Locate the cell with the specified text and output its (x, y) center coordinate. 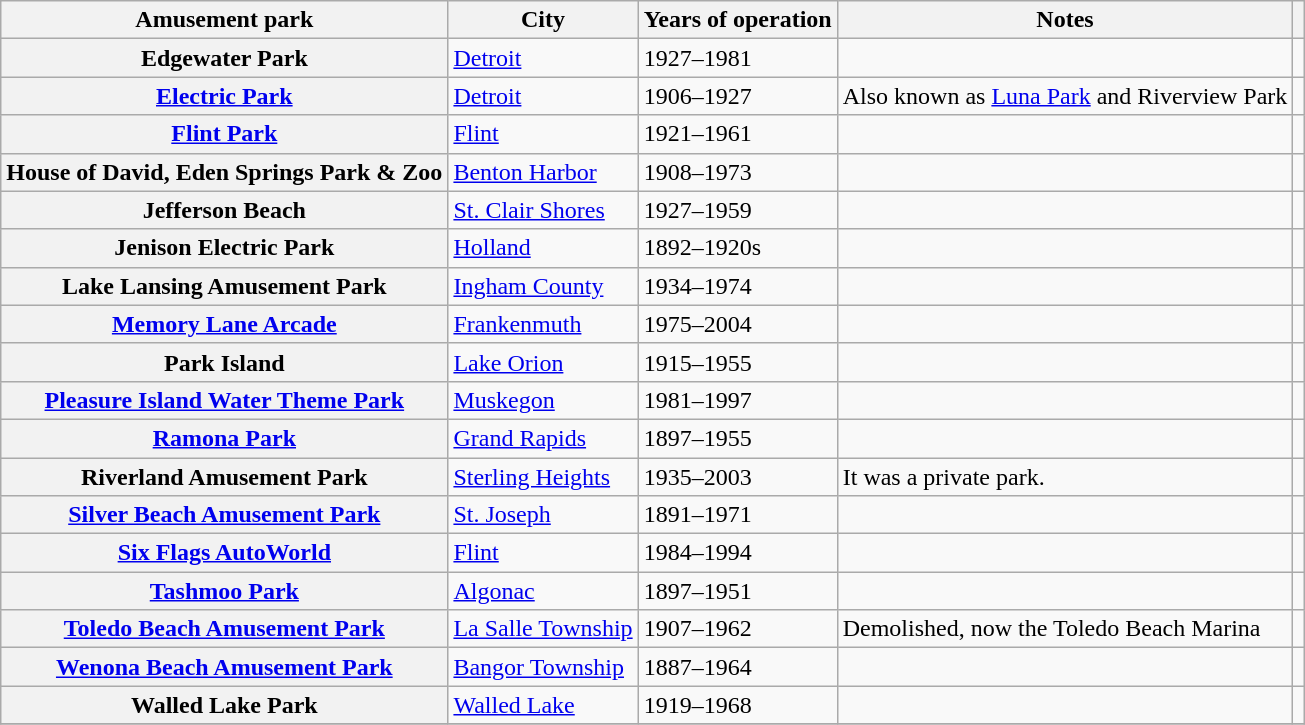
Lake Lansing Amusement Park (224, 286)
Silver Beach Amusement Park (224, 515)
Demolished, now the Toledo Beach Marina (1065, 629)
St. Clair Shores (543, 210)
1897–1951 (738, 591)
Frankenmuth (543, 324)
Electric Park (224, 96)
Algonac (543, 591)
1934–1974 (738, 286)
1927–1981 (738, 58)
Holland (543, 248)
Grand Rapids (543, 438)
1908–1973 (738, 172)
Notes (1065, 20)
1891–1971 (738, 515)
1927–1959 (738, 210)
1906–1927 (738, 96)
Lake Orion (543, 362)
Park Island (224, 362)
Pleasure Island Water Theme Park (224, 400)
It was a private park. (1065, 477)
1921–1961 (738, 134)
St. Joseph (543, 515)
1935–2003 (738, 477)
Flint Park (224, 134)
House of David, Eden Springs Park & Zoo (224, 172)
1907–1962 (738, 629)
1981–1997 (738, 400)
Tashmoo Park (224, 591)
Ramona Park (224, 438)
1897–1955 (738, 438)
Riverland Amusement Park (224, 477)
Toledo Beach Amusement Park (224, 629)
Six Flags AutoWorld (224, 553)
Ingham County (543, 286)
Amusement park (224, 20)
Walled Lake (543, 705)
1892–1920s (738, 248)
1887–1964 (738, 667)
Benton Harbor (543, 172)
Edgewater Park (224, 58)
City (543, 20)
Memory Lane Arcade (224, 324)
1919–1968 (738, 705)
Walled Lake Park (224, 705)
La Salle Township (543, 629)
Jefferson Beach (224, 210)
1984–1994 (738, 553)
Muskegon (543, 400)
1915–1955 (738, 362)
Jenison Electric Park (224, 248)
Wenona Beach Amusement Park (224, 667)
Also known as Luna Park and Riverview Park (1065, 96)
Bangor Township (543, 667)
Years of operation (738, 20)
1975–2004 (738, 324)
Sterling Heights (543, 477)
